Provide the (x, y) coordinate of the cell's center where the given text is located.  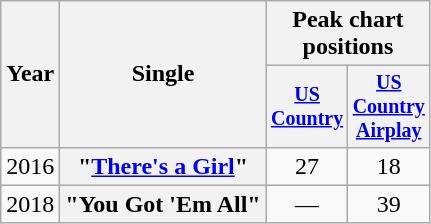
"You Got 'Em All" (163, 204)
39 (389, 204)
2016 (30, 166)
18 (389, 166)
"There's a Girl" (163, 166)
US Country (307, 106)
2018 (30, 204)
Year (30, 74)
— (307, 204)
Peak chart positions (348, 34)
27 (307, 166)
Single (163, 74)
US Country Airplay (389, 106)
